Determine the (X, Y) coordinate at the center of the cell enclosing the given text.  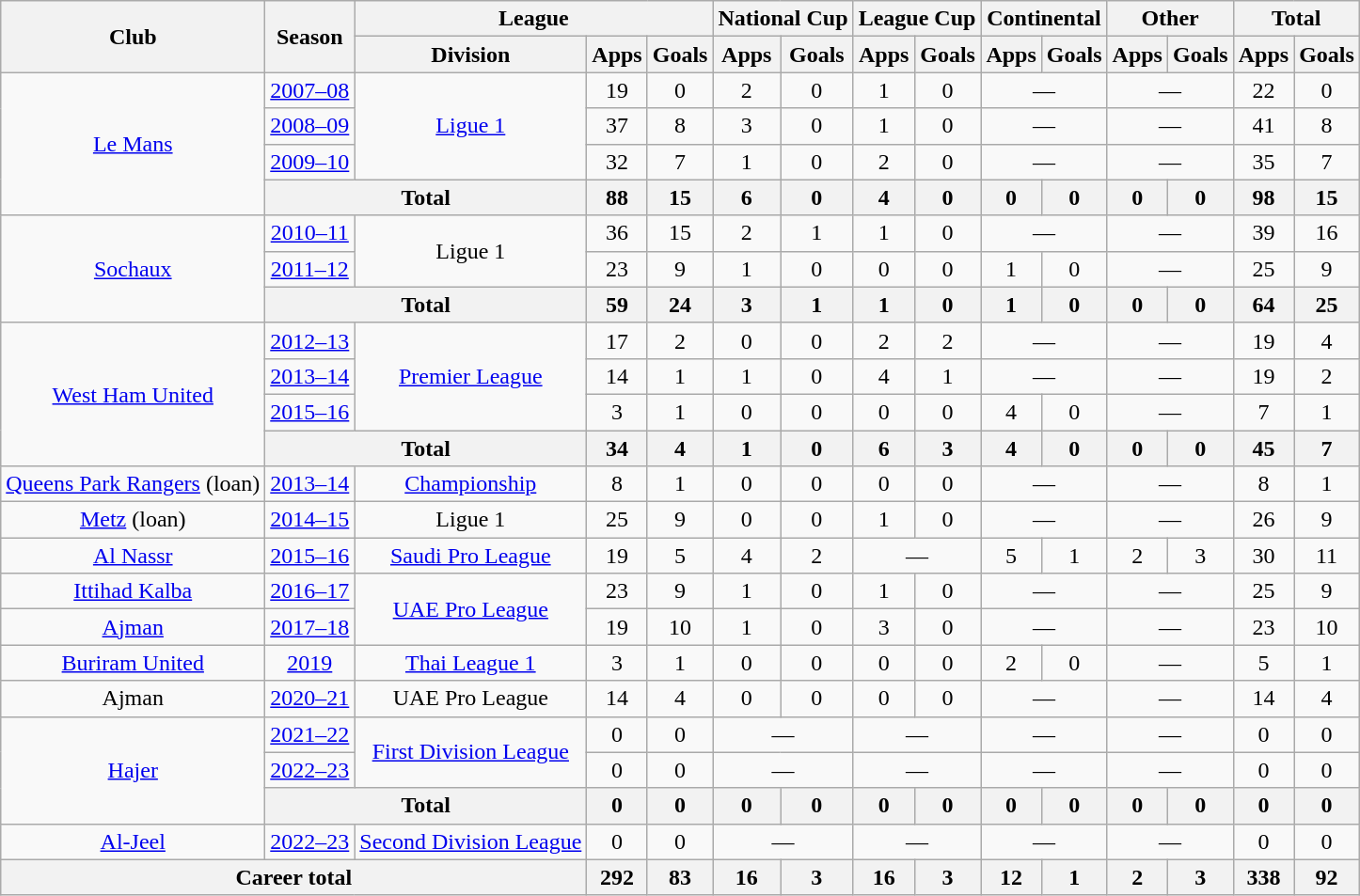
36 (617, 233)
Al Nassr (134, 556)
Division (470, 55)
First Division League (470, 752)
12 (1011, 877)
292 (617, 877)
83 (680, 877)
Thai League 1 (470, 663)
2017–18 (310, 627)
League (534, 19)
Club (134, 37)
30 (1263, 556)
2020–21 (310, 699)
2019 (310, 663)
2012–13 (310, 340)
National Cup (783, 19)
Premier League (470, 376)
37 (617, 126)
98 (1263, 197)
Other (1170, 19)
17 (617, 340)
2021–22 (310, 734)
64 (1263, 305)
2010–11 (310, 233)
Hajer (134, 770)
Saudi Pro League (470, 556)
35 (1263, 162)
Ittihad Kalba (134, 591)
Second Division League (470, 841)
22 (1263, 90)
League Cup (917, 19)
88 (617, 197)
Buriram United (134, 663)
Championship (470, 484)
338 (1263, 877)
Queens Park Rangers (loan) (134, 484)
2016–17 (310, 591)
2009–10 (310, 162)
Continental (1044, 19)
34 (617, 448)
59 (617, 305)
45 (1263, 448)
2011–12 (310, 269)
2008–09 (310, 126)
92 (1327, 877)
Metz (loan) (134, 520)
Career total (293, 877)
Sochaux (134, 269)
2014–15 (310, 520)
West Ham United (134, 394)
32 (617, 162)
11 (1327, 556)
26 (1263, 520)
Le Mans (134, 144)
39 (1263, 233)
24 (680, 305)
2007–08 (310, 90)
Al-Jeel (134, 841)
Season (310, 37)
41 (1263, 126)
